Return the [X, Y] coordinate for the center point of the cell that contains the specified text.  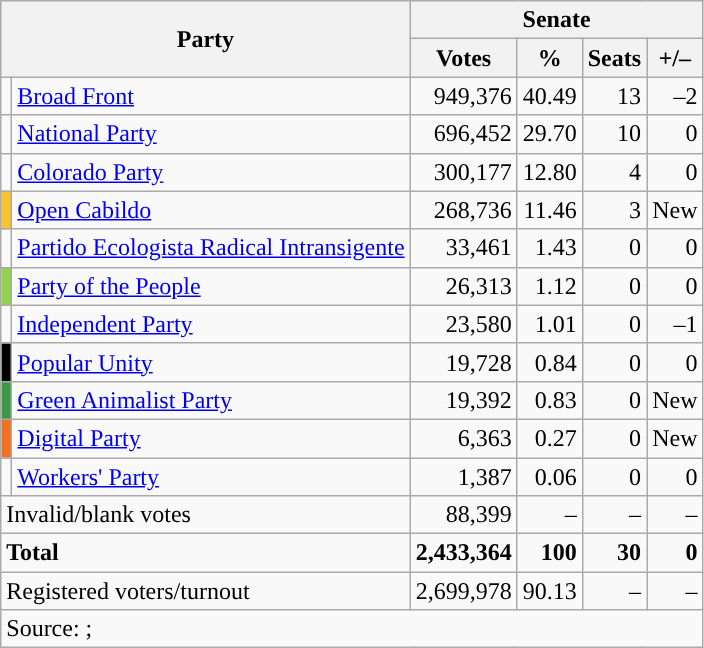
300,177 [464, 172]
26,313 [464, 286]
19,728 [464, 362]
National Party [211, 134]
90.13 [550, 591]
949,376 [464, 96]
0.27 [550, 438]
23,580 [464, 324]
Partido Ecologista Radical Intransigente [211, 248]
Senate [556, 20]
6,363 [464, 438]
Independent Party [211, 324]
Workers' Party [211, 477]
12.80 [550, 172]
–2 [675, 96]
268,736 [464, 210]
Total [206, 553]
Votes [464, 58]
696,452 [464, 134]
0.06 [550, 477]
Party [206, 39]
% [550, 58]
2,433,364 [464, 553]
1.12 [550, 286]
Open Cabildo [211, 210]
Popular Unity [211, 362]
19,392 [464, 400]
1.01 [550, 324]
Colorado Party [211, 172]
+/– [675, 58]
11.46 [550, 210]
0.84 [550, 362]
29.70 [550, 134]
Registered voters/turnout [206, 591]
40.49 [550, 96]
Invalid/blank votes [206, 515]
1,387 [464, 477]
Broad Front [211, 96]
88,399 [464, 515]
33,461 [464, 248]
3 [614, 210]
10 [614, 134]
30 [614, 553]
Source: ; [352, 629]
13 [614, 96]
Digital Party [211, 438]
Seats [614, 58]
100 [550, 553]
1.43 [550, 248]
0.83 [550, 400]
4 [614, 172]
2,699,978 [464, 591]
Green Animalist Party [211, 400]
–1 [675, 324]
Party of the People [211, 286]
